Search for the cell housing the specified text and yield its (x, y) center coordinate. 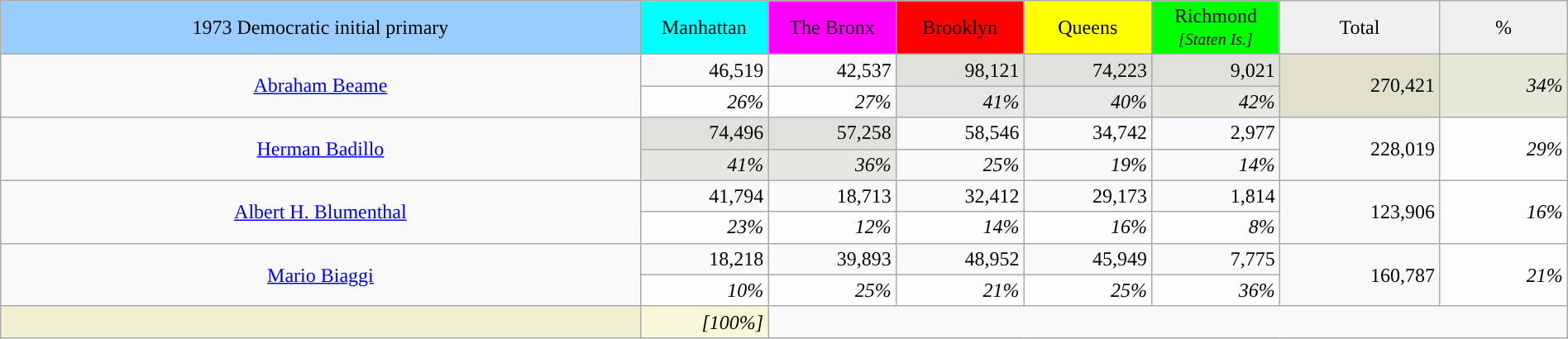
7,775 (1216, 259)
41,794 (705, 196)
[100%] (705, 322)
98,121 (959, 70)
39,893 (832, 259)
The Bronx (832, 28)
Abraham Beame (321, 86)
29,173 (1088, 196)
23% (705, 227)
19% (1088, 165)
18,713 (832, 196)
Mario Biaggi (321, 275)
Albert H. Blumenthal (321, 212)
12% (832, 227)
42,537 (832, 70)
2,977 (1216, 133)
26% (705, 102)
46,519 (705, 70)
Herman Badillo (321, 149)
8% (1216, 227)
Queens (1088, 28)
18,218 (705, 259)
45,949 (1088, 259)
% (1503, 28)
48,952 (959, 259)
74,223 (1088, 70)
1,814 (1216, 196)
42% (1216, 102)
270,421 (1360, 86)
34% (1503, 86)
27% (832, 102)
Richmond [Staten Is.] (1216, 28)
74,496 (705, 133)
Total (1360, 28)
Manhattan (705, 28)
58,546 (959, 133)
10% (705, 290)
160,787 (1360, 275)
40% (1088, 102)
228,019 (1360, 149)
1973 Democratic initial primary (321, 28)
29% (1503, 149)
Brooklyn (959, 28)
34,742 (1088, 133)
9,021 (1216, 70)
32,412 (959, 196)
57,258 (832, 133)
123,906 (1360, 212)
